Scan for the cell matching the given text and deliver its (X, Y) coordinate at center. 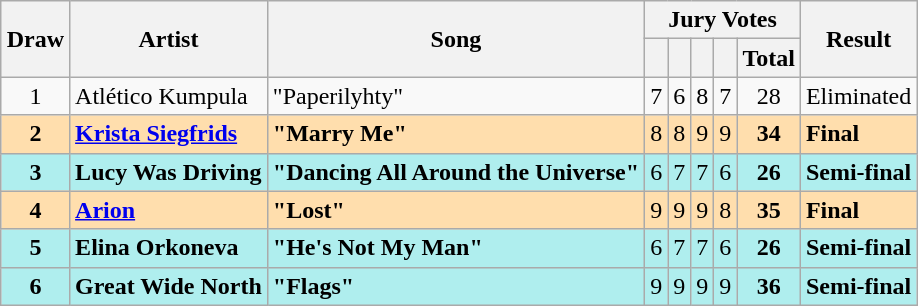
3 (35, 172)
4 (35, 210)
34 (769, 134)
35 (769, 210)
Artist (169, 39)
36 (769, 286)
"He's Not My Man" (456, 248)
"Lost" (456, 210)
Lucy Was Driving (169, 172)
2 (35, 134)
Arion (169, 210)
Elina Orkoneva (169, 248)
5 (35, 248)
"Flags" (456, 286)
Result (858, 39)
"Dancing All Around the Universe" (456, 172)
Jury Votes (723, 20)
"Marry Me" (456, 134)
Song (456, 39)
"Paperilyhty" (456, 96)
28 (769, 96)
Eliminated (858, 96)
Draw (35, 39)
Atlético Kumpula (169, 96)
Total (769, 58)
1 (35, 96)
Great Wide North (169, 286)
Krista Siegfrids (169, 134)
